Return the [x, y] coordinate for the center point of the cell that contains the specified text.  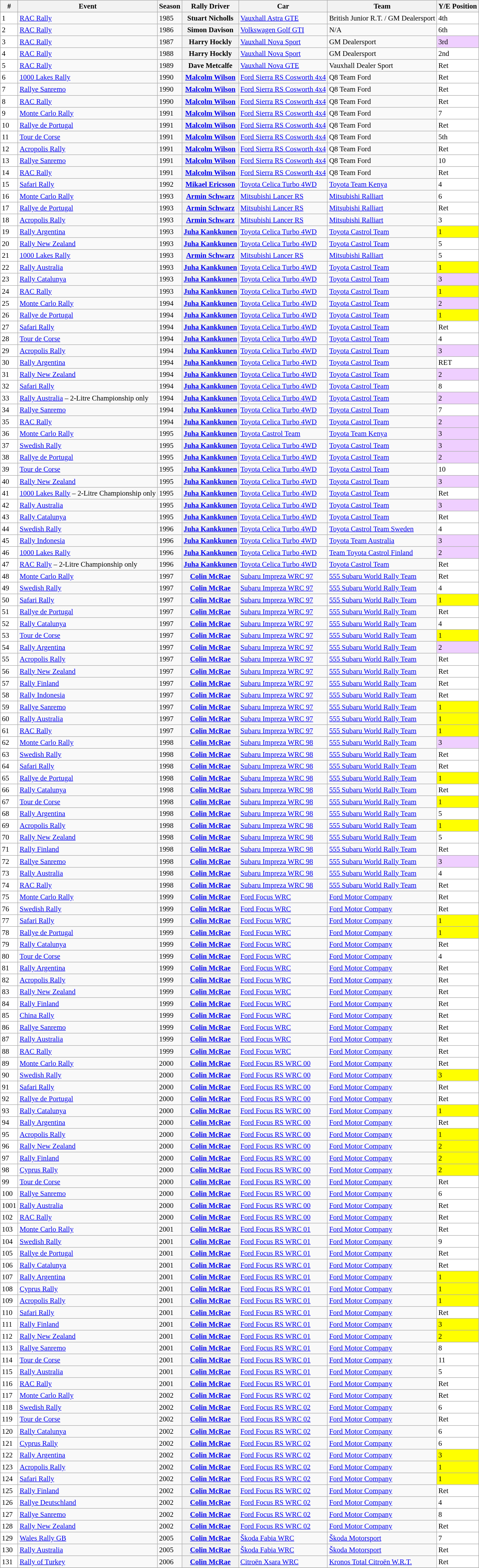
Rally Australia – 2-Litre Championship only [88, 398]
Car [283, 6]
106 [9, 1265]
Season [170, 6]
112 [9, 1336]
6th [458, 30]
89 [9, 1063]
119 [9, 1420]
41 [9, 493]
1988 [170, 54]
26 [9, 315]
121 [9, 1443]
117 [9, 1396]
37 [9, 446]
21 [9, 256]
53 [9, 636]
123 [9, 1467]
55 [9, 660]
71 [9, 849]
61 [9, 731]
108 [9, 1289]
1985 [170, 18]
105 [9, 1253]
116 [9, 1384]
Y/E Position [458, 6]
90 [9, 1075]
RET [458, 363]
44 [9, 529]
Event [88, 6]
1000 Lakes Rally – 2-Litre Championship only [88, 493]
22 [9, 268]
2006 [170, 1562]
67 [9, 802]
Toyota Castrol Team Sweden [382, 529]
36 [9, 434]
83 [9, 992]
107 [9, 1277]
51 [9, 612]
16 [9, 196]
43 [9, 517]
56 [9, 671]
120 [9, 1431]
3rd [458, 42]
Vauxhall Nova GTE [283, 66]
1987 [170, 42]
97 [9, 1158]
128 [9, 1526]
58 [9, 695]
4th [458, 18]
2nd [458, 54]
13 [9, 161]
73 [9, 873]
96 [9, 1146]
65 [9, 778]
24 [9, 291]
35 [9, 422]
Vauxhall Astra GTE [283, 18]
42 [9, 505]
95 [9, 1134]
59 [9, 707]
RAC Rally – 2-Litre Championship only [88, 564]
30 [9, 363]
84 [9, 1004]
Stuart Nicholls [210, 18]
66 [9, 790]
# [9, 6]
62 [9, 743]
113 [9, 1348]
China Rally [88, 1016]
111 [9, 1324]
45 [9, 541]
49 [9, 588]
Wales Rally GB [88, 1538]
129 [9, 1538]
Citroën Xsara WRC [283, 1562]
25 [9, 303]
23 [9, 280]
19 [9, 232]
50 [9, 600]
91 [9, 1087]
86 [9, 1028]
54 [9, 648]
114 [9, 1360]
Team Toyota Castrol Finland [382, 552]
63 [9, 754]
N/A [382, 30]
52 [9, 624]
31 [9, 374]
34 [9, 410]
Mikael Ericsson [210, 184]
39 [9, 469]
29 [9, 351]
88 [9, 1051]
1989 [170, 66]
122 [9, 1455]
124 [9, 1479]
130 [9, 1550]
33 [9, 398]
77 [9, 921]
72 [9, 861]
60 [9, 719]
125 [9, 1491]
81 [9, 968]
Rallye Deutschland [88, 1503]
15 [9, 184]
Rally Driver [210, 6]
110 [9, 1312]
14 [9, 172]
5th [458, 137]
85 [9, 1016]
20 [9, 244]
80 [9, 956]
104 [9, 1241]
75 [9, 897]
12 [9, 149]
Rally of Turkey [88, 1562]
131 [9, 1562]
17 [9, 208]
98 [9, 1170]
115 [9, 1372]
46 [9, 552]
69 [9, 826]
Toyota Team Australia [382, 541]
100 [9, 1194]
70 [9, 837]
87 [9, 1040]
48 [9, 576]
47 [9, 564]
57 [9, 683]
Simon Davison [210, 30]
32 [9, 386]
82 [9, 980]
102 [9, 1218]
103 [9, 1229]
28 [9, 339]
99 [9, 1182]
Team [382, 6]
1986 [170, 30]
118 [9, 1408]
127 [9, 1514]
40 [9, 481]
1992 [170, 184]
79 [9, 944]
94 [9, 1123]
78 [9, 932]
92 [9, 1099]
126 [9, 1503]
76 [9, 909]
38 [9, 458]
68 [9, 814]
74 [9, 885]
Volkswagen Golf GTI [283, 30]
Kronos Total Citroën W.R.T. [382, 1562]
27 [9, 327]
1001 [9, 1206]
109 [9, 1301]
British Junior R.T. / GM Dealersport [382, 18]
Vauxhall Dealer Sport [382, 66]
93 [9, 1111]
Dave Metcalfe [210, 66]
64 [9, 766]
18 [9, 220]
